Return the (x, y) coordinate for the center point of the cell that contains the specified text.  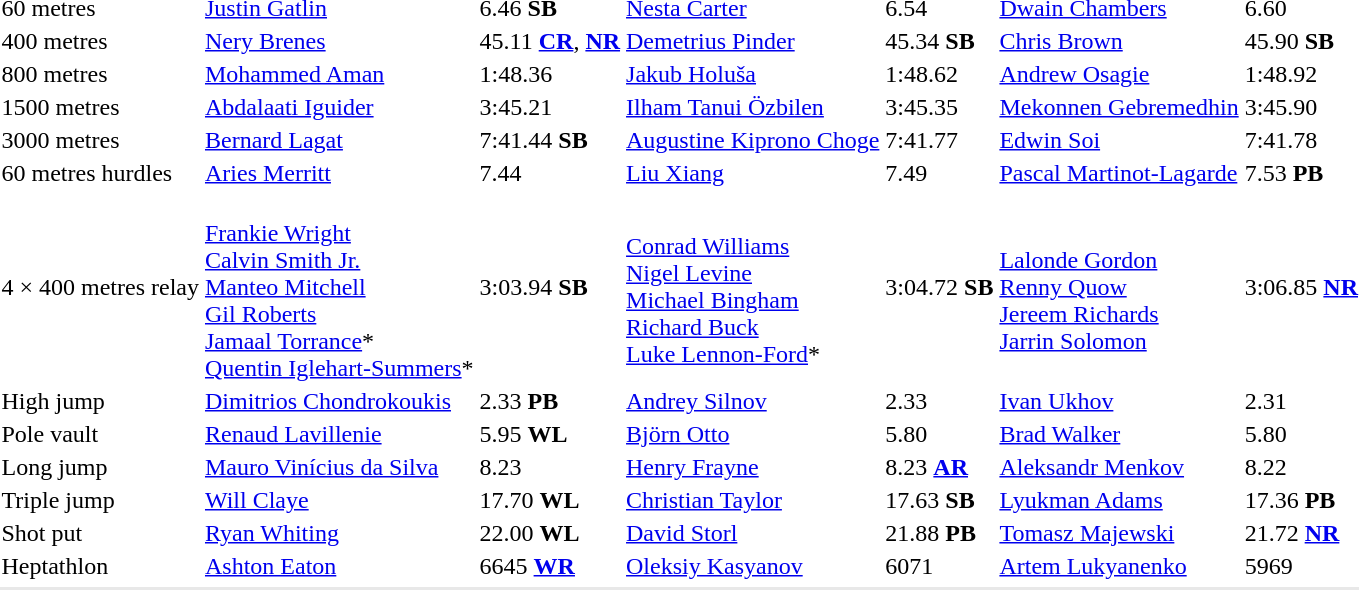
Chris Brown (1119, 41)
1500 metres (100, 107)
Mekonnen Gebremedhin (1119, 107)
Christian Taylor (753, 500)
Mohammed Aman (339, 74)
Liu Xiang (753, 173)
17.63 SB (940, 500)
Frankie WrightCalvin Smith Jr.Manteo MitchellGil RobertsJamaal Torrance*Quentin Iglehart-Summers* (339, 287)
Edwin Soi (1119, 140)
Heptathlon (100, 566)
Nery Brenes (339, 41)
6071 (940, 566)
Will Claye (339, 500)
2.33 (940, 401)
Demetrius Pinder (753, 41)
21.72 NR (1301, 533)
800 metres (100, 74)
Pascal Martinot-Lagarde (1119, 173)
Andrew Osagie (1119, 74)
Ryan Whiting (339, 533)
45.34 SB (940, 41)
Artem Lukyanenko (1119, 566)
7:41.44 SB (550, 140)
3000 metres (100, 140)
David Storl (753, 533)
Abdalaati Iguider (339, 107)
Pole vault (100, 434)
1:48.92 (1301, 74)
60 metres hurdles (100, 173)
Triple jump (100, 500)
Oleksiy Kasyanov (753, 566)
5.95 WL (550, 434)
Ashton Eaton (339, 566)
17.70 WL (550, 500)
400 metres (100, 41)
3:04.72 SB (940, 287)
1:48.62 (940, 74)
7:41.77 (940, 140)
Mauro Vinícius da Silva (339, 467)
Aleksandr Menkov (1119, 467)
Bernard Lagat (339, 140)
1:48.36 (550, 74)
Lalonde GordonRenny QuowJereem RichardsJarrin Solomon (1119, 287)
Brad Walker (1119, 434)
Andrey Silnov (753, 401)
Augustine Kiprono Choge (753, 140)
3:45.35 (940, 107)
Conrad WilliamsNigel LevineMichael BinghamRichard BuckLuke Lennon-Ford* (753, 287)
7.44 (550, 173)
7.49 (940, 173)
7:41.78 (1301, 140)
Jakub Holuša (753, 74)
6645 WR (550, 566)
3:45.90 (1301, 107)
Dimitrios Chondrokoukis (339, 401)
Long jump (100, 467)
Renaud Lavillenie (339, 434)
45.90 SB (1301, 41)
3:06.85 NR (1301, 287)
17.36 PB (1301, 500)
8.22 (1301, 467)
Ilham Tanui Özbilen (753, 107)
Tomasz Majewski (1119, 533)
3:45.21 (550, 107)
21.88 PB (940, 533)
4 × 400 metres relay (100, 287)
3:03.94 SB (550, 287)
22.00 WL (550, 533)
5969 (1301, 566)
Henry Frayne (753, 467)
45.11 CR, NR (550, 41)
Aries Merritt (339, 173)
Björn Otto (753, 434)
2.31 (1301, 401)
7.53 PB (1301, 173)
Lyukman Adams (1119, 500)
2.33 PB (550, 401)
8.23 (550, 467)
8.23 AR (940, 467)
Shot put (100, 533)
Ivan Ukhov (1119, 401)
High jump (100, 401)
